For the text-containing cell, return its midpoint in (x, y) coordinate format. 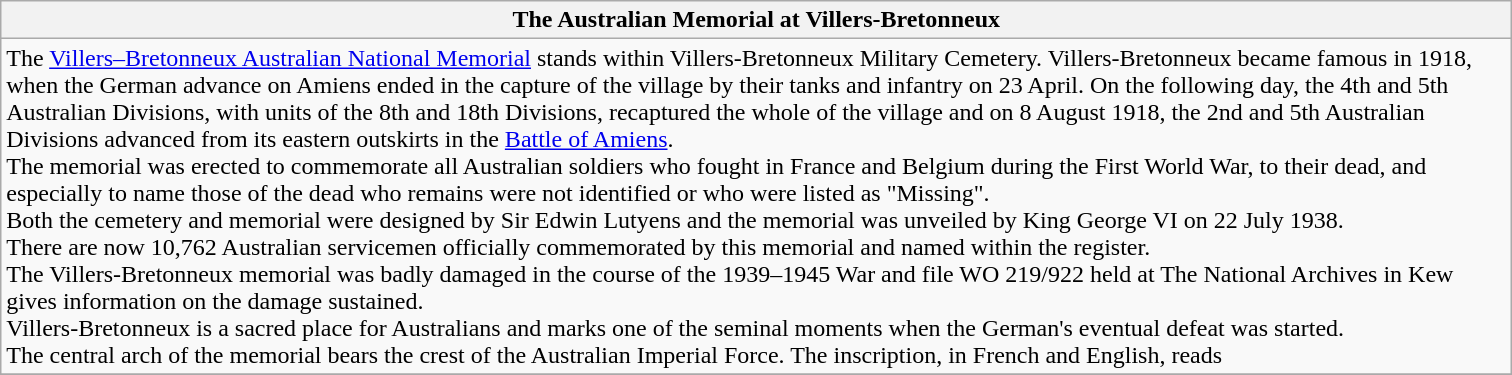
The Australian Memorial at Villers-Bretonneux (756, 20)
